Detect which cell encompasses the target text, then output its (x, y) center coordinate. 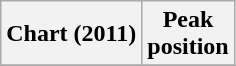
Peakposition (188, 34)
Chart (2011) (72, 34)
